Pinpoint the cell where the given text exists, returning its [X, Y] midpoint coordinate. 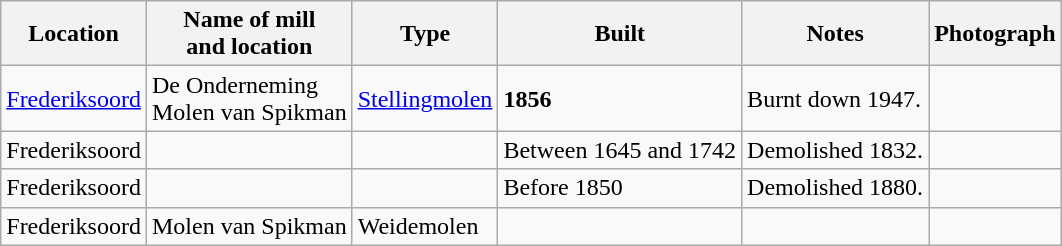
Weidemolen [425, 226]
Demolished 1880. [836, 188]
Built [620, 34]
Burnt down 1947. [836, 98]
1856 [620, 98]
Demolished 1832. [836, 150]
Photograph [995, 34]
Molen van Spikman [249, 226]
Name of milland location [249, 34]
De OndernemingMolen van Spikman [249, 98]
Stellingmolen [425, 98]
Type [425, 34]
Location [74, 34]
Between 1645 and 1742 [620, 150]
Notes [836, 34]
Before 1850 [620, 188]
